Find where the given text appears and provide that cell's center as [X, Y] coordinate. 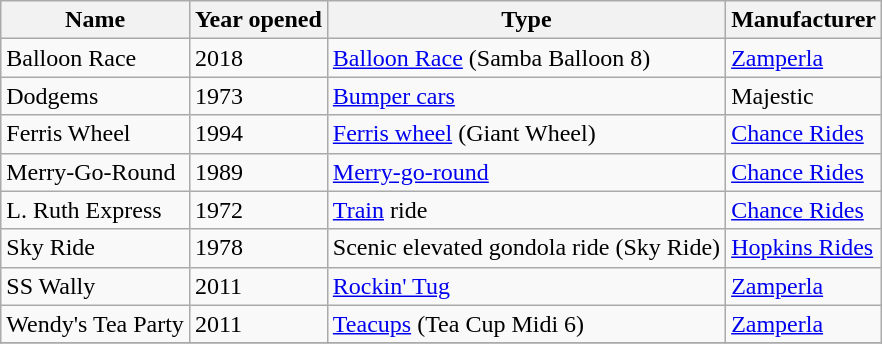
1994 [258, 134]
Wendy's Tea Party [96, 324]
Ferris wheel (Giant Wheel) [526, 134]
Balloon Race (Samba Balloon 8) [526, 58]
Ferris Wheel [96, 134]
1973 [258, 96]
Majestic [804, 96]
1978 [258, 248]
2018 [258, 58]
Name [96, 20]
Merry-Go-Round [96, 172]
SS Wally [96, 286]
1972 [258, 210]
Manufacturer [804, 20]
Type [526, 20]
Merry-go-round [526, 172]
Year opened [258, 20]
L. Ruth Express [96, 210]
Bumper cars [526, 96]
Balloon Race [96, 58]
Sky Ride [96, 248]
Rockin' Tug [526, 286]
Hopkins Rides [804, 248]
Scenic elevated gondola ride (Sky Ride) [526, 248]
1989 [258, 172]
Teacups (Tea Cup Midi 6) [526, 324]
Train ride [526, 210]
Dodgems [96, 96]
